Detect which cell encompasses the target text, then output its (X, Y) center coordinate. 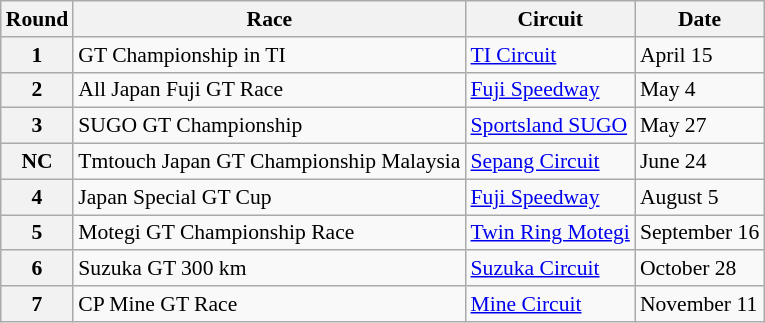
4 (38, 197)
All Japan Fuji GT Race (269, 90)
April 15 (700, 55)
TI Circuit (550, 55)
Date (700, 19)
Round (38, 19)
Mine Circuit (550, 304)
May 4 (700, 90)
Twin Ring Motegi (550, 233)
Sportsland SUGO (550, 126)
August 5 (700, 197)
GT Championship in TI (269, 55)
June 24 (700, 162)
NC (38, 162)
Motegi GT Championship Race (269, 233)
2 (38, 90)
6 (38, 269)
Japan Special GT Cup (269, 197)
Sepang Circuit (550, 162)
Suzuka GT 300 km (269, 269)
Race (269, 19)
Tmtouch Japan GT Championship Malaysia (269, 162)
May 27 (700, 126)
SUGO GT Championship (269, 126)
1 (38, 55)
5 (38, 233)
Circuit (550, 19)
September 16 (700, 233)
7 (38, 304)
November 11 (700, 304)
Suzuka Circuit (550, 269)
3 (38, 126)
October 28 (700, 269)
CP Mine GT Race (269, 304)
